From the cell containing the given text, extract its center point as [X, Y] coordinate. 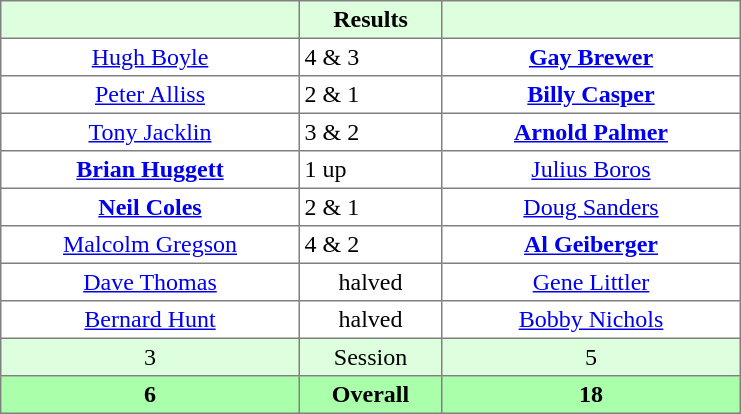
Results [370, 20]
Overall [370, 395]
Brian Huggett [150, 170]
Billy Casper [591, 95]
Bernard Hunt [150, 320]
Hugh Boyle [150, 57]
Doug Sanders [591, 207]
Neil Coles [150, 207]
5 [591, 357]
Session [370, 357]
Bobby Nichols [591, 320]
Dave Thomas [150, 282]
4 & 3 [370, 57]
Gene Littler [591, 282]
4 & 2 [370, 245]
Julius Boros [591, 170]
Tony Jacklin [150, 132]
3 [150, 357]
Gay Brewer [591, 57]
Al Geiberger [591, 245]
6 [150, 395]
3 & 2 [370, 132]
Peter Alliss [150, 95]
1 up [370, 170]
Malcolm Gregson [150, 245]
18 [591, 395]
Arnold Palmer [591, 132]
